Pinpoint the cell where the given text exists, returning its (X, Y) midpoint coordinate. 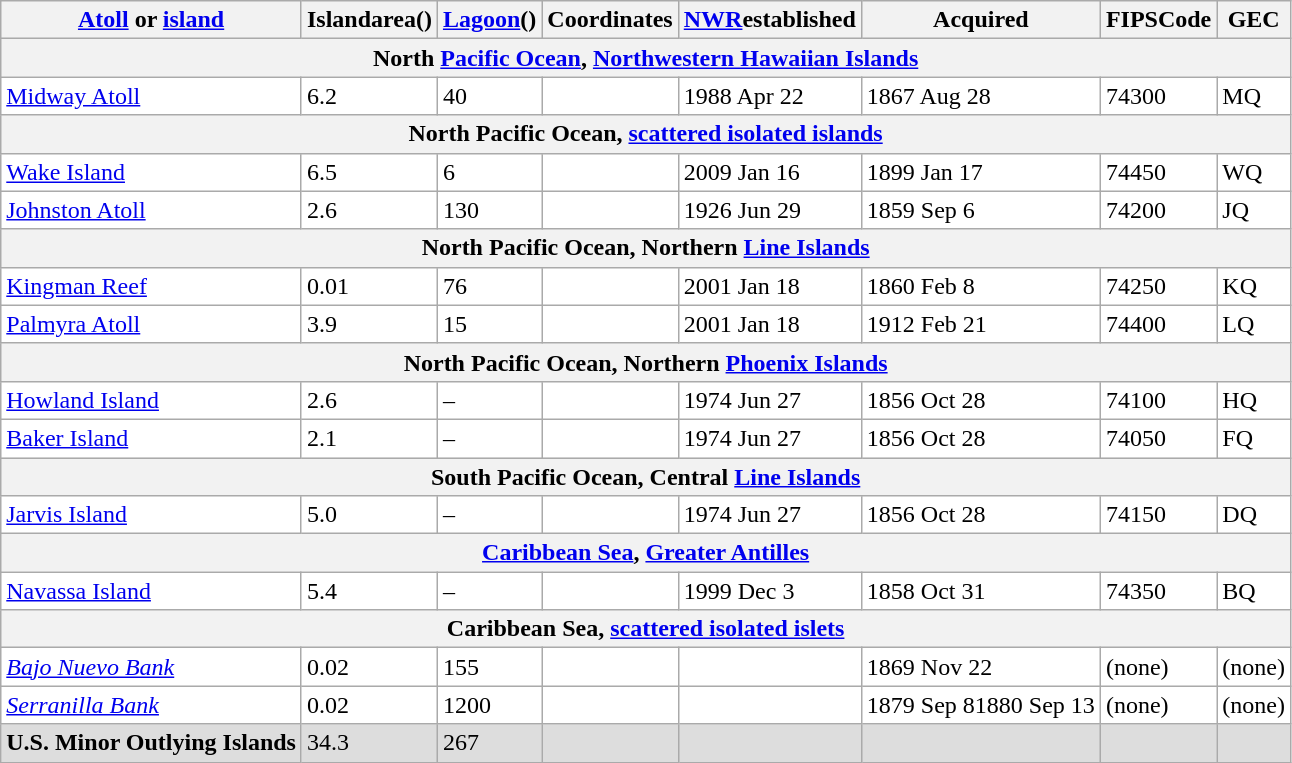
15 (489, 324)
Caribbean Sea, Greater Antilles (646, 553)
74200 (1158, 210)
Wake Island (152, 172)
North Pacific Ocean, Northern Line Islands (646, 248)
74300 (1158, 96)
Atoll or island (152, 20)
6 (489, 172)
Baker Island (152, 438)
2.1 (369, 438)
Palmyra Atoll (152, 324)
Caribbean Sea, scattered isolated islets (646, 629)
KQ (1254, 286)
FIPSCode (1158, 20)
Lagoon() (489, 20)
WQ (1254, 172)
34.3 (369, 743)
1858 Oct 31 (980, 591)
74050 (1158, 438)
North Pacific Ocean, scattered isolated islands (646, 134)
NWRestablished (770, 20)
130 (489, 210)
1926 Jun 29 (770, 210)
0.01 (369, 286)
Acquired (980, 20)
Midway Atoll (152, 96)
74350 (1158, 591)
74400 (1158, 324)
1999 Dec 3 (770, 591)
Coordinates (610, 20)
1879 Sep 81880 Sep 13 (980, 705)
6.5 (369, 172)
South Pacific Ocean, Central Line Islands (646, 477)
DQ (1254, 515)
North Pacific Ocean, Northwestern Hawaiian Islands (646, 58)
74250 (1158, 286)
MQ (1254, 96)
5.4 (369, 591)
1899 Jan 17 (980, 172)
3.9 (369, 324)
74100 (1158, 400)
Kingman Reef (152, 286)
Howland Island (152, 400)
Jarvis Island (152, 515)
BQ (1254, 591)
76 (489, 286)
267 (489, 743)
155 (489, 667)
Serranilla Bank (152, 705)
1988 Apr 22 (770, 96)
1912 Feb 21 (980, 324)
5.0 (369, 515)
JQ (1254, 210)
2009 Jan 16 (770, 172)
GEC (1254, 20)
HQ (1254, 400)
74150 (1158, 515)
U.S. Minor Outlying Islands (152, 743)
1200 (489, 705)
40 (489, 96)
Navassa Island (152, 591)
Johnston Atoll (152, 210)
1869 Nov 22 (980, 667)
LQ (1254, 324)
1867 Aug 28 (980, 96)
Islandarea() (369, 20)
North Pacific Ocean, Northern Phoenix Islands (646, 362)
74450 (1158, 172)
1859 Sep 6 (980, 210)
FQ (1254, 438)
6.2 (369, 96)
1860 Feb 8 (980, 286)
Bajo Nuevo Bank (152, 667)
